Search for the cell housing the specified text and yield its (x, y) center coordinate. 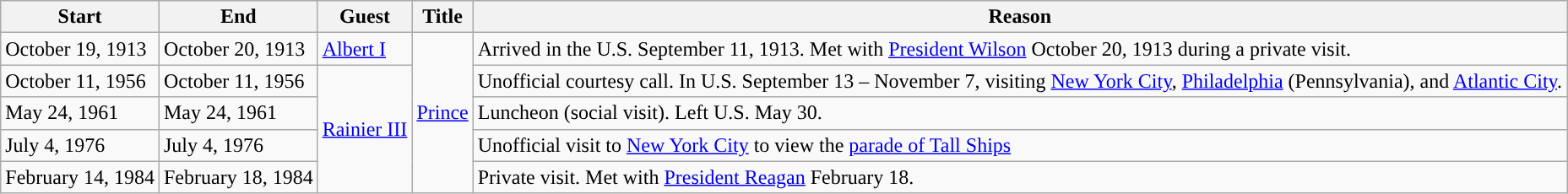
February 18, 1984 (238, 177)
Rainier III (365, 129)
Unofficial courtesy call. In U.S. September 13 – November 7, visiting New York City, Philadelphia (Pennsylvania), and Atlantic City. (1020, 81)
Start (80, 17)
Private visit. Met with President Reagan February 18. (1020, 177)
Title (442, 17)
End (238, 17)
February 14, 1984 (80, 177)
Reason (1020, 17)
Prince (442, 113)
October 19, 1913 (80, 49)
Arrived in the U.S. September 11, 1913. Met with President Wilson October 20, 1913 during a private visit. (1020, 49)
Albert I (365, 49)
Guest (365, 17)
October 20, 1913 (238, 49)
Luncheon (social visit). Left U.S. May 30. (1020, 113)
Unofficial visit to New York City to view the parade of Tall Ships (1020, 145)
